For the text-containing cell, return its midpoint in [x, y] coordinate format. 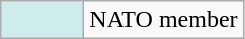
NATO member [164, 20]
